Output the (x, y) coordinate of the center of the cell containing the given text.  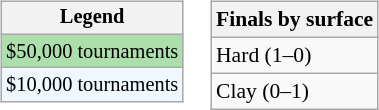
Finals by surface (294, 20)
$50,000 tournaments (92, 51)
$10,000 tournaments (92, 85)
Hard (1–0) (294, 55)
Clay (0–1) (294, 91)
Legend (92, 18)
